Scan for the cell matching the given text and deliver its (x, y) coordinate at center. 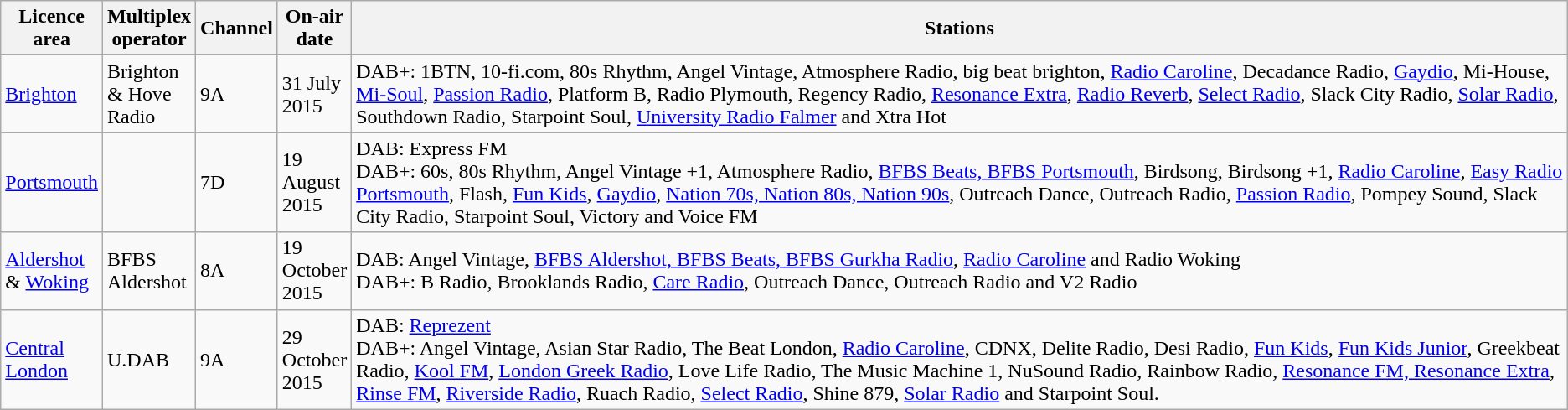
Portsmouth (52, 183)
Brighton (52, 94)
On-air date (314, 29)
8A (237, 271)
31 July 2015 (314, 94)
19 October 2015 (314, 271)
Channel (237, 29)
Brighton & Hove Radio (149, 94)
29 October 2015 (314, 359)
U.DAB (149, 359)
Central London (52, 359)
Stations (960, 29)
Multiplex operator (149, 29)
Licence area (52, 29)
19 August 2015 (314, 183)
BFBS Aldershot (149, 271)
7D (237, 183)
Aldershot & Woking (52, 271)
